Extract the [x, y] coordinate from the center of the cell holding the provided text.  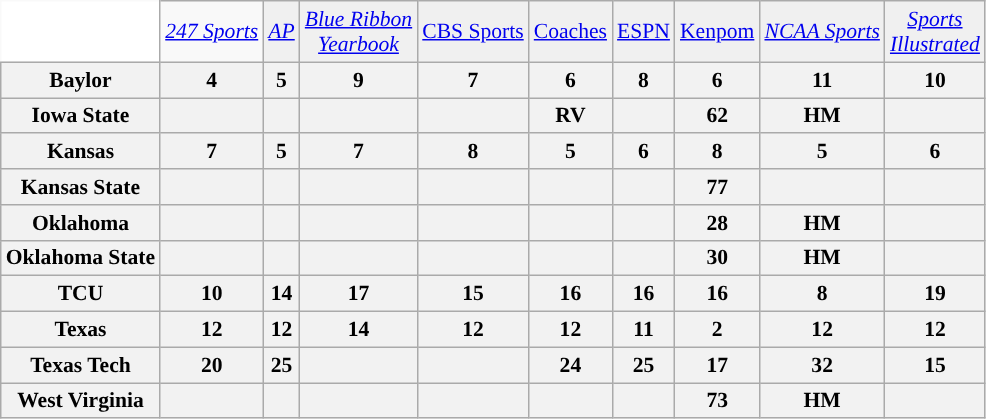
SportsIllustrated [935, 32]
Oklahoma [80, 223]
Baylor [80, 80]
19 [935, 294]
30 [717, 258]
Coaches [570, 32]
TCU [80, 294]
9 [358, 80]
77 [717, 187]
2 [717, 330]
4 [212, 80]
ESPN [644, 32]
20 [212, 365]
RV [570, 116]
CBS Sports [473, 32]
Iowa State [80, 116]
247 Sports [212, 32]
Kansas [80, 152]
24 [570, 365]
NCAA Sports [822, 32]
62 [717, 116]
Kenpom [717, 32]
73 [717, 401]
Kansas State [80, 187]
Texas Tech [80, 365]
Oklahoma State [80, 258]
AP [282, 32]
28 [717, 223]
Blue RibbonYearbook [358, 32]
Texas [80, 330]
32 [822, 365]
West Virginia [80, 401]
